Provide the (X, Y) coordinate of the cell's center where the given text is located.  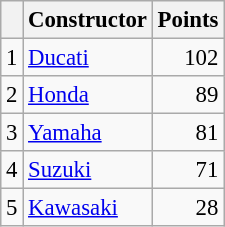
3 (12, 133)
2 (12, 95)
28 (188, 208)
Constructor (88, 20)
Ducati (88, 58)
102 (188, 58)
Points (188, 20)
5 (12, 208)
Yamaha (88, 133)
Honda (88, 95)
89 (188, 95)
1 (12, 58)
Suzuki (88, 170)
81 (188, 133)
Kawasaki (88, 208)
71 (188, 170)
4 (12, 170)
